Locate the cell with the specified text and output its (x, y) center coordinate. 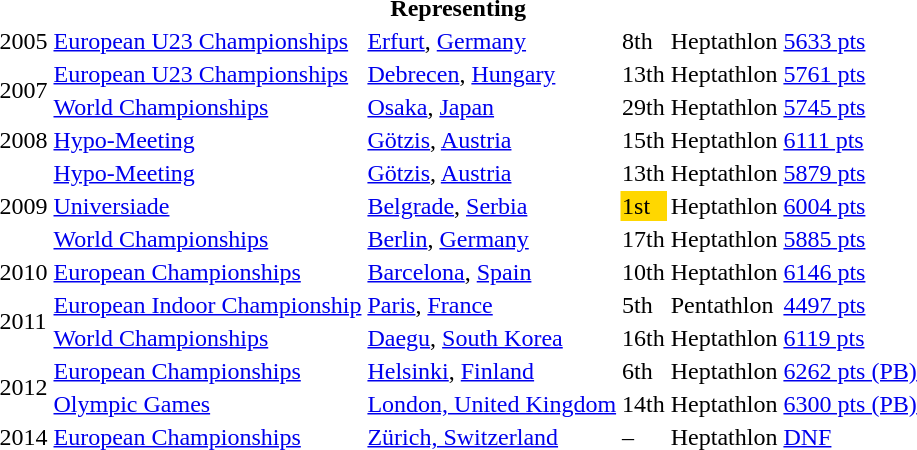
8th (644, 41)
Helsinki, Finland (492, 371)
Belgrade, Serbia (492, 206)
15th (644, 140)
14th (644, 404)
Berlin, Germany (492, 239)
16th (644, 338)
European Indoor Championship (208, 305)
Paris, France (492, 305)
Barcelona, Spain (492, 272)
5th (644, 305)
17th (644, 239)
London, United Kingdom (492, 404)
6th (644, 371)
Universiade (208, 206)
Olympic Games (208, 404)
Debrecen, Hungary (492, 74)
Osaka, Japan (492, 107)
10th (644, 272)
29th (644, 107)
Erfurt, Germany (492, 41)
Daegu, South Korea (492, 338)
Pentathlon (724, 305)
1st (644, 206)
